Scan for the cell matching the given text and deliver its [x, y] coordinate at center. 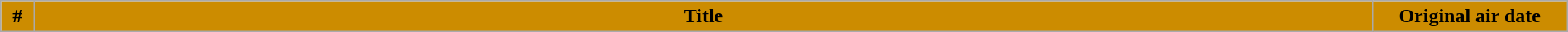
# [18, 16]
Original air date [1470, 16]
Title [703, 16]
